Search for the cell housing the specified text and yield its [X, Y] center coordinate. 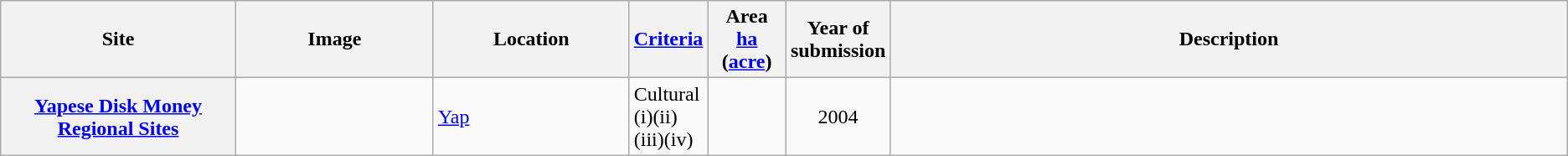
Yapese Disk Money Regional Sites [119, 117]
Criteria [668, 39]
2004 [838, 117]
Areaha (acre) [747, 39]
Site [119, 39]
Description [1229, 39]
Yap [531, 117]
Year of submission [838, 39]
Location [531, 39]
Cultural (i)(ii)(iii)(iv) [668, 117]
Image [334, 39]
